Return the (x, y) coordinate for the center point of the cell that contains the specified text.  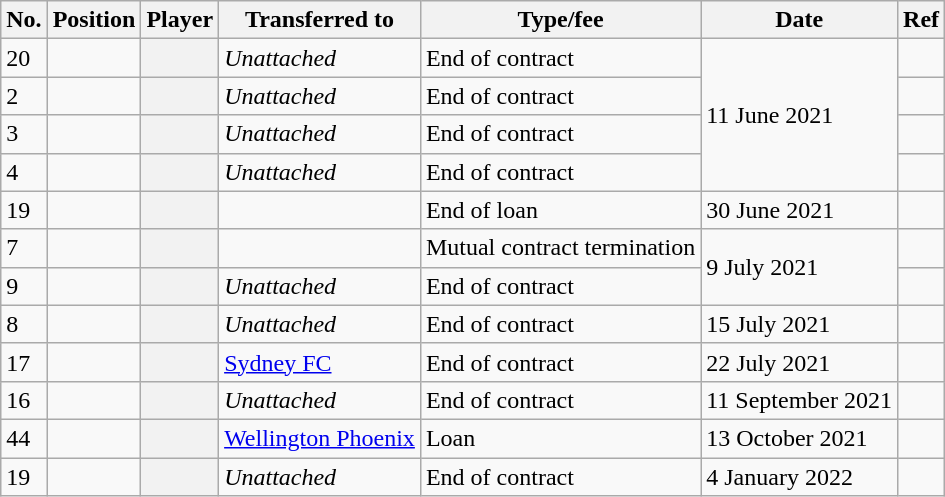
7 (24, 248)
8 (24, 324)
Sydney FC (320, 362)
Date (800, 20)
Mutual contract termination (560, 248)
End of loan (560, 210)
44 (24, 438)
3 (24, 134)
Player (180, 20)
Ref (922, 20)
4 January 2022 (800, 477)
2 (24, 96)
15 July 2021 (800, 324)
16 (24, 400)
No. (24, 20)
11 September 2021 (800, 400)
Wellington Phoenix (320, 438)
9 (24, 286)
Type/fee (560, 20)
22 July 2021 (800, 362)
Position (94, 20)
13 October 2021 (800, 438)
17 (24, 362)
4 (24, 172)
Loan (560, 438)
30 June 2021 (800, 210)
Transferred to (320, 20)
9 July 2021 (800, 267)
11 June 2021 (800, 115)
20 (24, 58)
